For the text-containing cell, return its midpoint in (X, Y) coordinate format. 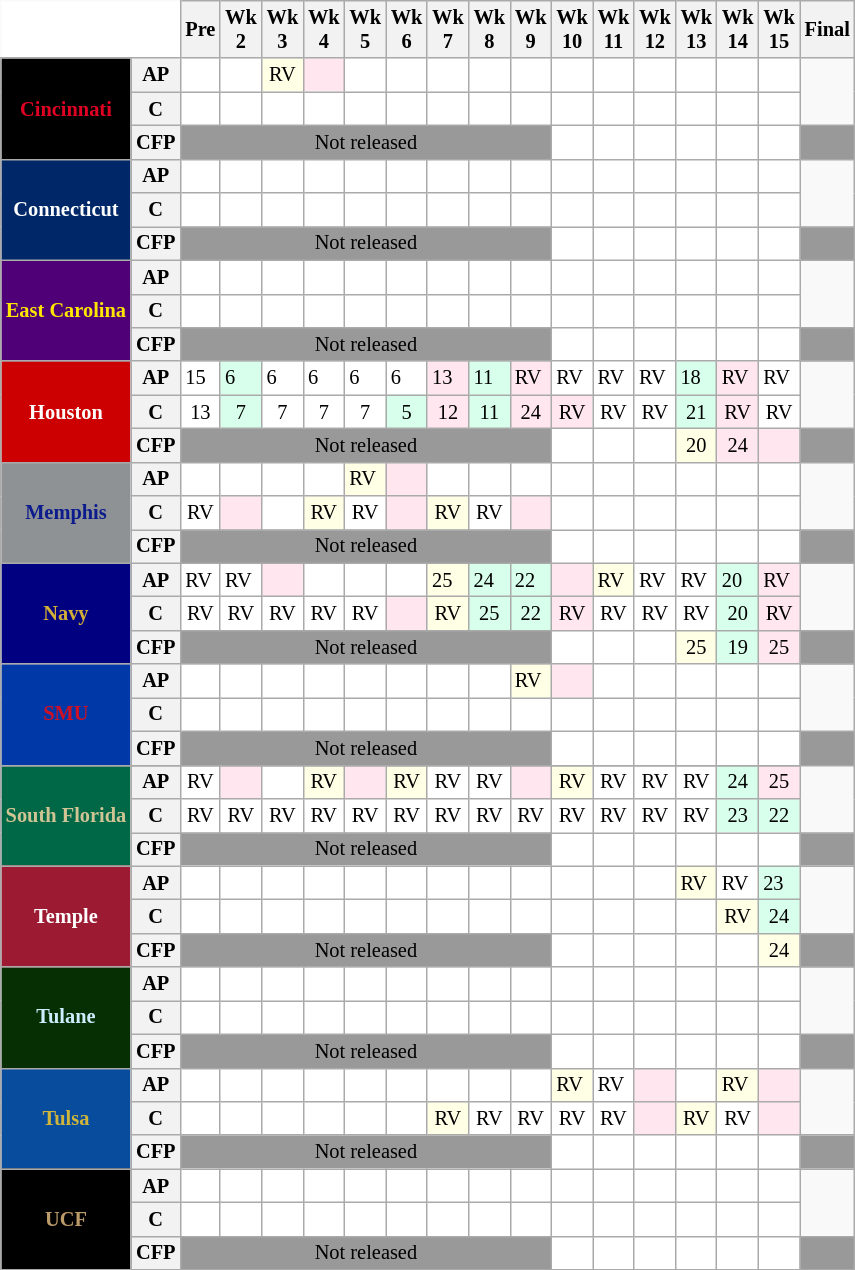
Wk6 (406, 29)
Temple (66, 916)
5 (406, 412)
Wk2 (240, 29)
Wk5 (364, 29)
Wk15 (778, 29)
Tulsa (66, 1118)
21 (696, 412)
19 (738, 647)
Wk10 (572, 29)
UCF (66, 1220)
Houston (66, 412)
Wk9 (530, 29)
South Florida (66, 816)
SMU (66, 714)
Wk13 (696, 29)
15 (200, 378)
Wk8 (490, 29)
Wk14 (738, 29)
Wk4 (324, 29)
Wk12 (654, 29)
Final (828, 29)
Memphis (66, 512)
Cincinnati (66, 108)
East Carolina (66, 310)
12 (448, 412)
Tulane (66, 1018)
Wk3 (282, 29)
Navy (66, 614)
Pre (200, 29)
Wk11 (614, 29)
Connecticut (66, 210)
18 (696, 378)
Wk7 (448, 29)
